For the text-containing cell, return its midpoint in (X, Y) coordinate format. 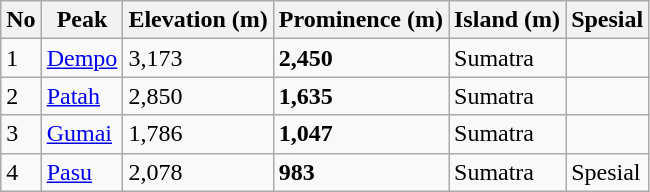
Prominence (m) (360, 20)
Elevation (m) (198, 20)
Pasu (82, 172)
2,850 (198, 96)
Gumai (82, 134)
Peak (82, 20)
2,450 (360, 58)
1,635 (360, 96)
983 (360, 172)
No (21, 20)
1,047 (360, 134)
Dempo (82, 58)
3,173 (198, 58)
Patah (82, 96)
1,786 (198, 134)
3 (21, 134)
1 (21, 58)
4 (21, 172)
Island (m) (506, 20)
2,078 (198, 172)
2 (21, 96)
